Provide the [x, y] coordinate of the cell's center where the given text is located.  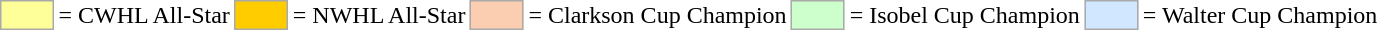
= NWHL All-Star [379, 15]
= Isobel Cup Champion [964, 15]
= CWHL All-Star [144, 15]
= Clarkson Cup Champion [658, 15]
